For the text-containing cell, return its midpoint in (X, Y) coordinate format. 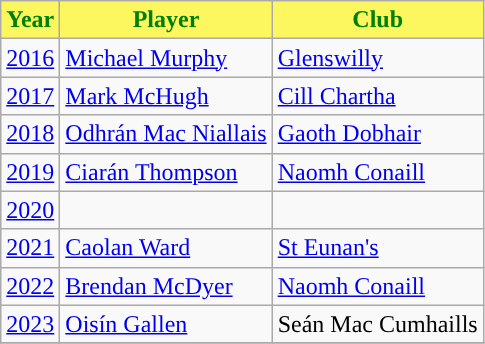
Club (378, 20)
Odhrán Mac Niallais (166, 134)
Brendan McDyer (166, 286)
2016 (30, 58)
2018 (30, 134)
2022 (30, 286)
Seán Mac Cumhaills (378, 324)
2021 (30, 248)
Year (30, 20)
Ciarán Thompson (166, 172)
Player (166, 20)
Gaoth Dobhair (378, 134)
St Eunan's (378, 248)
2023 (30, 324)
2020 (30, 210)
2017 (30, 96)
Cill Chartha (378, 96)
Michael Murphy (166, 58)
2019 (30, 172)
Mark McHugh (166, 96)
Caolan Ward (166, 248)
Glenswilly (378, 58)
Oisín Gallen (166, 324)
